Return the [x, y] coordinate for the center point of the cell that contains the specified text.  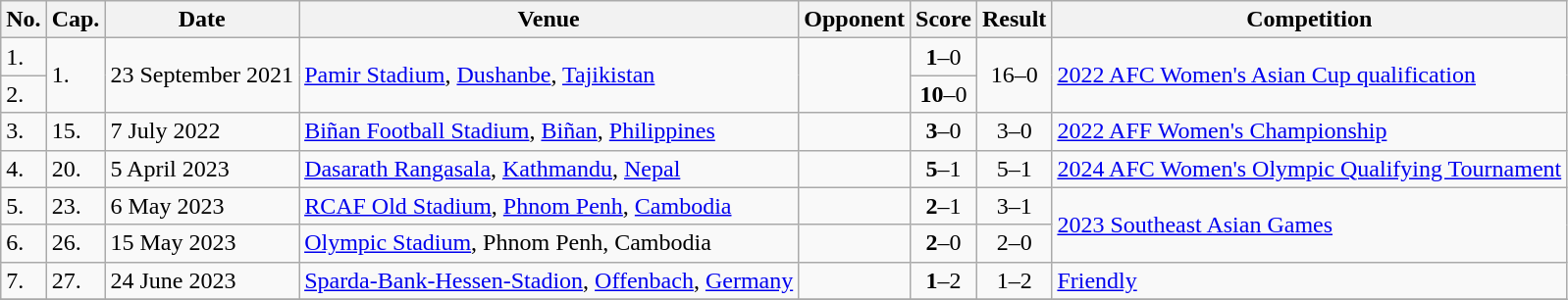
23 September 2021 [202, 75]
16–0 [1014, 75]
7 July 2022 [202, 131]
Opponent [855, 20]
Cap. [76, 20]
Biñan Football Stadium, Biñan, Philippines [549, 131]
20. [76, 169]
15 May 2023 [202, 243]
26. [76, 243]
15. [76, 131]
Score [944, 20]
3. [24, 131]
23. [76, 206]
2024 AFC Women's Olympic Qualifying Tournament [1309, 169]
2–1 [944, 206]
6. [24, 243]
4. [24, 169]
RCAF Old Stadium, Phnom Penh, Cambodia [549, 206]
Sparda-Bank-Hessen-Stadion, Offenbach, Germany [549, 280]
10–0 [944, 94]
3–1 [1014, 206]
2022 AFC Women's Asian Cup qualification [1309, 75]
2022 AFF Women's Championship [1309, 131]
Pamir Stadium, Dushanbe, Tajikistan [549, 75]
Date [202, 20]
Competition [1309, 20]
6 May 2023 [202, 206]
2023 Southeast Asian Games [1309, 225]
No. [24, 20]
Result [1014, 20]
Venue [549, 20]
2. [24, 94]
1–0 [944, 57]
Olympic Stadium, Phnom Penh, Cambodia [549, 243]
24 June 2023 [202, 280]
Friendly [1309, 280]
5 April 2023 [202, 169]
27. [76, 280]
5. [24, 206]
Dasarath Rangasala, Kathmandu, Nepal [549, 169]
7. [24, 280]
